Locate the cell with the specified text and output its (X, Y) center coordinate. 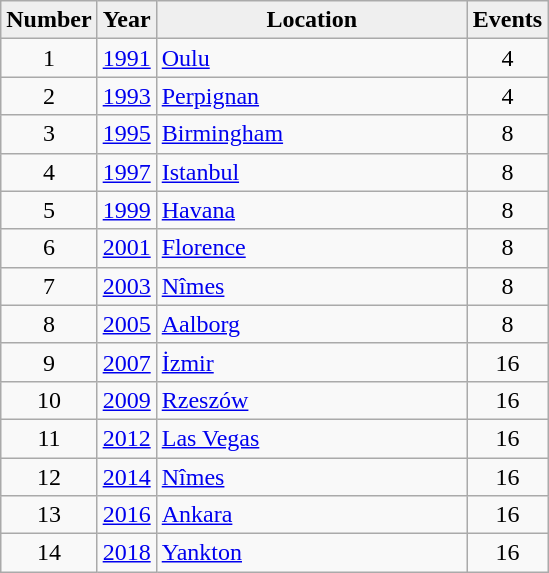
Oulu (312, 58)
İzmir (312, 362)
Aalborg (312, 324)
1995 (126, 134)
3 (49, 134)
Yankton (312, 553)
12 (49, 477)
5 (49, 210)
2005 (126, 324)
Florence (312, 248)
2018 (126, 553)
Location (312, 20)
9 (49, 362)
10 (49, 400)
1999 (126, 210)
Perpignan (312, 96)
Birmingham (312, 134)
Las Vegas (312, 438)
Number (49, 20)
2 (49, 96)
Ankara (312, 515)
1991 (126, 58)
2012 (126, 438)
1997 (126, 172)
Events (507, 20)
1 (49, 58)
11 (49, 438)
6 (49, 248)
14 (49, 553)
2016 (126, 515)
Rzeszów (312, 400)
13 (49, 515)
2014 (126, 477)
7 (49, 286)
2007 (126, 362)
2001 (126, 248)
1993 (126, 96)
Havana (312, 210)
2009 (126, 400)
Year (126, 20)
Istanbul (312, 172)
2003 (126, 286)
